Capture the cell that displays the provided text and extract its (x, y) central coordinate. 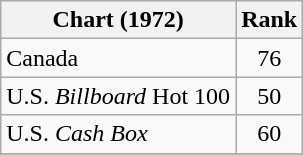
60 (270, 134)
Chart (1972) (118, 20)
76 (270, 58)
50 (270, 96)
Rank (270, 20)
U.S. Cash Box (118, 134)
Canada (118, 58)
U.S. Billboard Hot 100 (118, 96)
